Determine the [X, Y] coordinate at the center of the cell enclosing the given text.  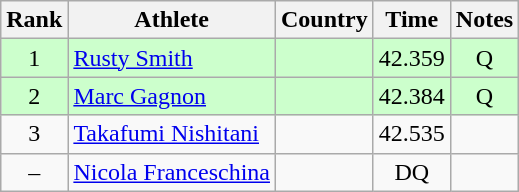
Rank [34, 20]
Country [325, 20]
3 [34, 134]
42.384 [412, 96]
1 [34, 58]
Takafumi Nishitani [172, 134]
Athlete [172, 20]
Nicola Franceschina [172, 172]
Time [412, 20]
Marc Gagnon [172, 96]
– [34, 172]
Rusty Smith [172, 58]
Notes [484, 20]
42.359 [412, 58]
DQ [412, 172]
42.535 [412, 134]
2 [34, 96]
